Search for the cell housing the specified text and yield its [X, Y] center coordinate. 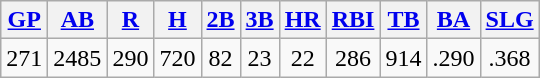
GP [24, 20]
TB [404, 20]
2485 [78, 58]
BA [454, 20]
.290 [454, 58]
271 [24, 58]
290 [130, 58]
23 [260, 58]
RBI [353, 20]
AB [78, 20]
3B [260, 20]
R [130, 20]
HR [302, 20]
22 [302, 58]
914 [404, 58]
2B [220, 20]
82 [220, 58]
720 [178, 58]
.368 [510, 58]
H [178, 20]
286 [353, 58]
SLG [510, 20]
